Detect which cell encompasses the target text, then output its [x, y] center coordinate. 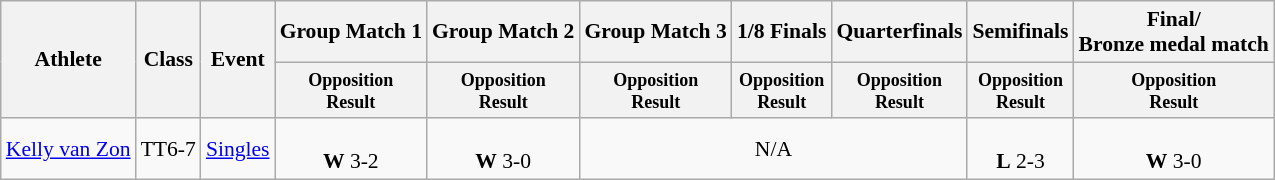
N/A [773, 150]
Group Match 1 [351, 32]
Group Match 3 [655, 32]
1/8 Finals [782, 32]
Event [238, 60]
W 3-2 [351, 150]
Athlete [68, 60]
Semifinals [1020, 32]
Group Match 2 [503, 32]
Singles [238, 150]
Class [168, 60]
L 2-3 [1020, 150]
TT6-7 [168, 150]
Kelly van Zon [68, 150]
Final/Bronze medal match [1173, 32]
Quarterfinals [899, 32]
